Scan for the cell matching the given text and deliver its (x, y) coordinate at center. 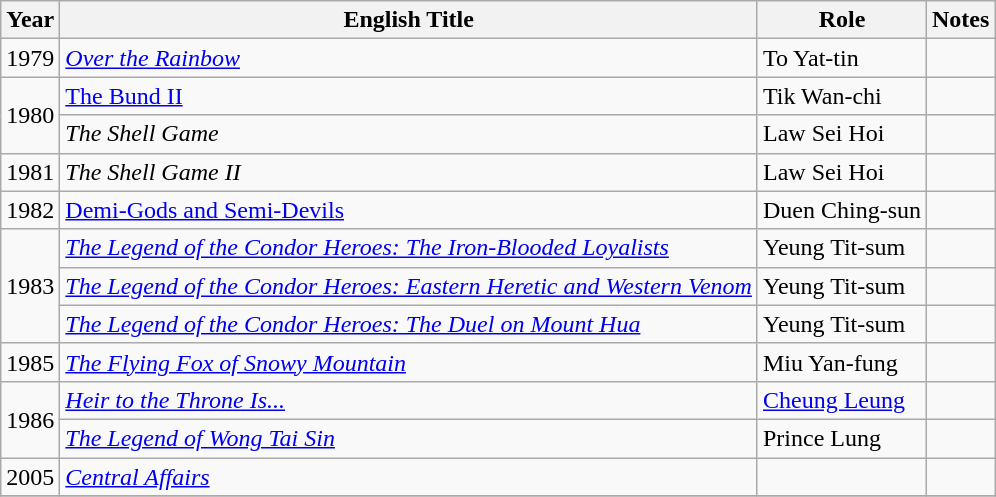
1980 (30, 115)
The Shell Game (409, 134)
Role (842, 20)
Central Affairs (409, 477)
The Shell Game II (409, 172)
1985 (30, 362)
The Bund II (409, 96)
The Flying Fox of Snowy Mountain (409, 362)
Notes (961, 20)
Over the Rainbow (409, 58)
Cheung Leung (842, 400)
Heir to the Throne Is... (409, 400)
1982 (30, 210)
Miu Yan-fung (842, 362)
1983 (30, 286)
Tik Wan-chi (842, 96)
The Legend of the Condor Heroes: Eastern Heretic and Western Venom (409, 286)
1979 (30, 58)
Demi-Gods and Semi-Devils (409, 210)
The Legend of the Condor Heroes: The Duel on Mount Hua (409, 324)
1981 (30, 172)
2005 (30, 477)
English Title (409, 20)
Prince Lung (842, 438)
The Legend of Wong Tai Sin (409, 438)
1986 (30, 419)
To Yat-tin (842, 58)
Duen Ching-sun (842, 210)
The Legend of the Condor Heroes: The Iron-Blooded Loyalists (409, 248)
Year (30, 20)
